Output the [x, y] coordinate of the center of the cell containing the given text.  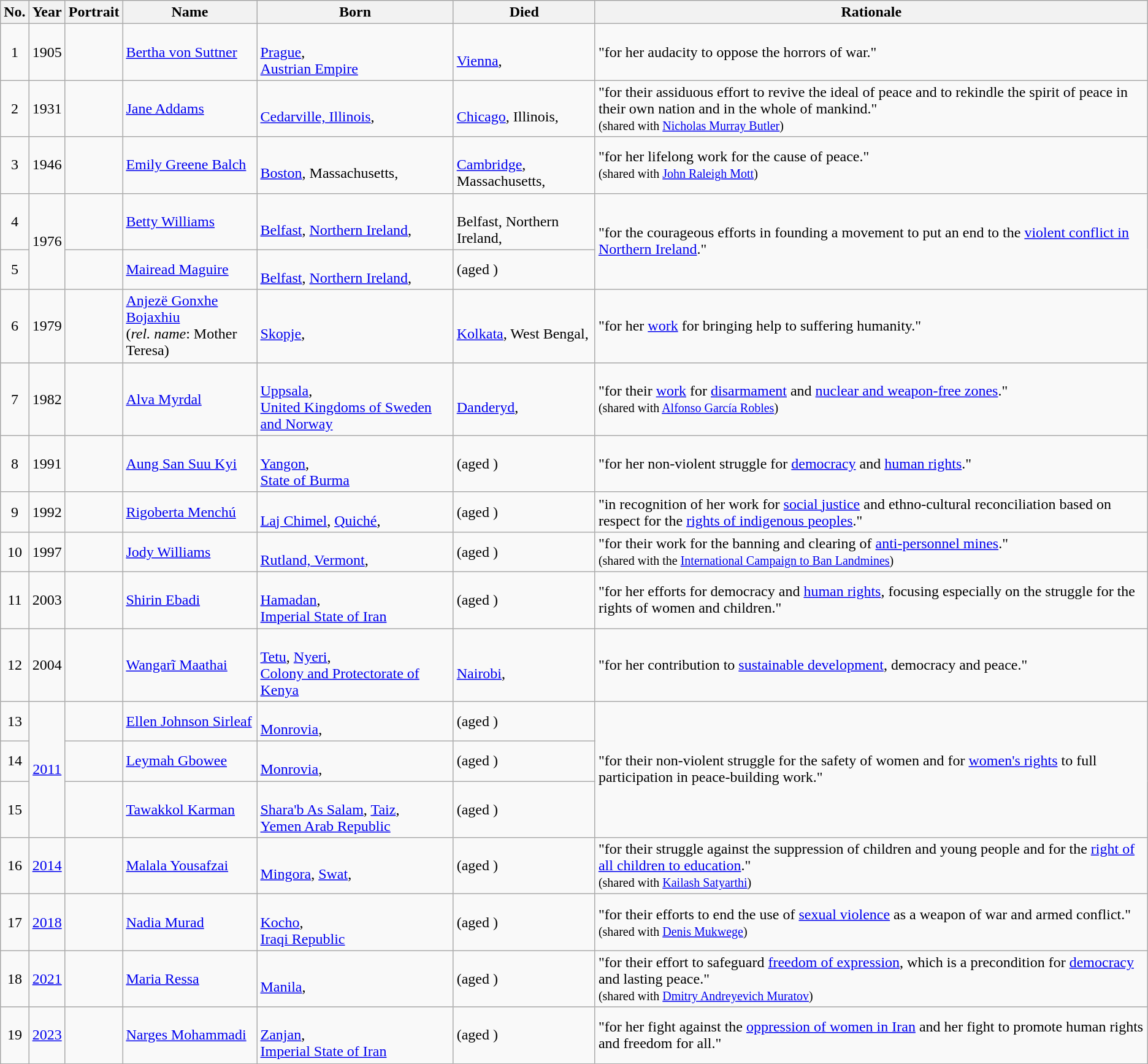
"for the courageous efforts in founding a movement to put an end to the violent conflict in Northern Ireland." [871, 242]
Rationale [871, 12]
"in recognition of her work for social justice and ethno-cultural reconciliation based on respect for the rights of indigenous peoples." [871, 511]
Yangon, State of Burma [355, 464]
"for their work for the banning and clearing of anti-personnel mines."(shared with the International Campaign to Ban Landmines) [871, 552]
"for her audacity to oppose the horrors of war." [871, 52]
Mingora, Swat, [355, 866]
1982 [47, 399]
1976 [47, 242]
Died [524, 12]
Rutland, Vermont, [355, 552]
Mairead Maguire [190, 270]
1992 [47, 511]
Emily Greene Balch [190, 165]
Nadia Murad [190, 922]
Vienna, [524, 52]
Leymah Gbowee [190, 762]
11 [15, 600]
"for her non-violent struggle for democracy and human rights." [871, 464]
1 [15, 52]
Born [355, 12]
2018 [47, 922]
Shara'b As Salam, Taiz, Yemen Arab Republic [355, 809]
8 [15, 464]
13 [15, 721]
"for her contribution to sustainable development, democracy and peace." [871, 665]
1905 [47, 52]
Uppsala, United Kingdoms of Sweden and Norway [355, 399]
2 [15, 109]
2014 [47, 866]
Nairobi, [524, 665]
Prague, Austrian Empire [355, 52]
Chicago, Illinois, [524, 109]
Laj Chimel, Quiché, [355, 511]
Skopje, [355, 326]
9 [15, 511]
Zanjan, Imperial State of Iran [355, 1035]
Portrait [94, 12]
Tetu, Nyeri, Colony and Protectorate of Kenya [355, 665]
2003 [47, 600]
1979 [47, 326]
2023 [47, 1035]
14 [15, 762]
Shirin Ebadi [190, 600]
Cedarville, Illinois, [355, 109]
16 [15, 866]
2004 [47, 665]
Ellen Johnson Sirleaf [190, 721]
Tawakkol Karman [190, 809]
"for her efforts for democracy and human rights, focusing especially on the struggle for the rights of women and children." [871, 600]
4 [15, 221]
Hamadan, Imperial State of Iran [355, 600]
"for her work for bringing help to suffering humanity." [871, 326]
Maria Ressa [190, 979]
2011 [47, 770]
"for their work for disarmament and nuclear and weapon-free zones."(shared with Alfonso García Robles) [871, 399]
Alva Myrdal [190, 399]
Anjezë Gonxhe Bojaxhiu (rel. name: Mother Teresa) [190, 326]
6 [15, 326]
7 [15, 399]
Name [190, 12]
2021 [47, 979]
Rigoberta Menchú [190, 511]
1946 [47, 165]
Kocho, Iraqi Republic [355, 922]
5 [15, 270]
3 [15, 165]
19 [15, 1035]
Malala Yousafzai [190, 866]
10 [15, 552]
17 [15, 922]
"for their efforts to end the use of sexual violence as a weapon of war and armed conflict."(shared with Denis Mukwege) [871, 922]
Narges Mohammadi [190, 1035]
Boston, Massachusetts, [355, 165]
18 [15, 979]
Bertha von Suttner [190, 52]
15 [15, 809]
"for her lifelong work for the cause of peace."(shared with John Raleigh Mott) [871, 165]
1997 [47, 552]
Kolkata, West Bengal, [524, 326]
Cambridge, Massachusetts, [524, 165]
Manila, [355, 979]
No. [15, 12]
Danderyd, [524, 399]
Jody Williams [190, 552]
"for her fight against the oppression of women in Iran and her fight to promote human rights and freedom for all." [871, 1035]
12 [15, 665]
1991 [47, 464]
Aung San Suu Kyi [190, 464]
1931 [47, 109]
Year [47, 12]
Jane Addams [190, 109]
Betty Williams [190, 221]
"for their non-violent struggle for the safety of women and for women's rights to full participation in peace-building work." [871, 770]
Wangarĩ Maathai [190, 665]
